Provide the [x, y] coordinate of the cell's center where the given text is located.  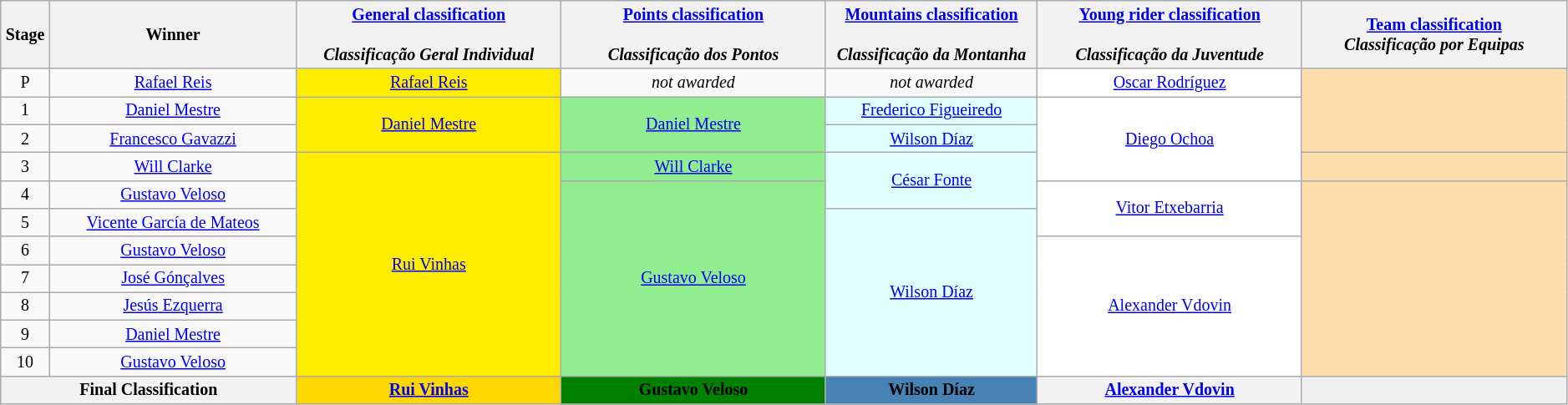
9 [25, 334]
Diego Ochoa [1170, 139]
P [25, 84]
2 [25, 139]
José Gónçalves [173, 279]
Team classificationClassificação por Equipas [1434, 35]
8 [25, 306]
Stage [25, 35]
Points classificationClassificação dos Pontos [693, 35]
General classificationClassificação Geral Individual [429, 35]
Oscar Rodríguez [1170, 84]
5 [25, 222]
4 [25, 194]
Winner [173, 35]
10 [25, 362]
6 [25, 251]
Francesco Gavazzi [173, 139]
Vitor Etxebarria [1170, 209]
Mountains classificationClassificação da Montanha [931, 35]
César Fonte [931, 180]
Frederico Figueiredo [931, 110]
Young rider classificationClassificação da Juventude [1170, 35]
Vicente García de Mateos [173, 222]
3 [25, 167]
1 [25, 110]
Jesús Ezquerra [173, 306]
7 [25, 279]
Final Classification [149, 391]
